Capture the cell that displays the provided text and extract its [x, y] central coordinate. 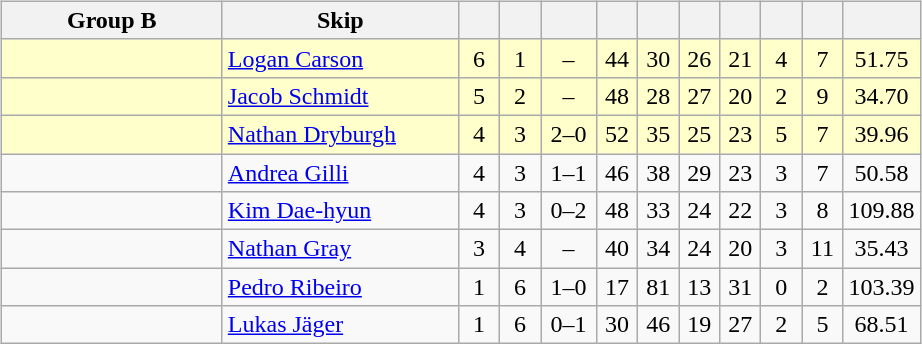
Logan Carson [340, 58]
Jacob Schmidt [340, 96]
1–1 [568, 173]
109.88 [882, 211]
21 [740, 58]
9 [822, 96]
2–0 [568, 134]
13 [700, 287]
40 [618, 249]
Lukas Jäger [340, 325]
35 [658, 134]
35.43 [882, 249]
0–2 [568, 211]
Nathan Gray [340, 249]
Pedro Ribeiro [340, 287]
Andrea Gilli [340, 173]
Kim Dae-hyun [340, 211]
51.75 [882, 58]
1–0 [568, 287]
0 [782, 287]
8 [822, 211]
29 [700, 173]
11 [822, 249]
26 [700, 58]
68.51 [882, 325]
28 [658, 96]
17 [618, 287]
34 [658, 249]
0–1 [568, 325]
39.96 [882, 134]
38 [658, 173]
50.58 [882, 173]
52 [618, 134]
33 [658, 211]
31 [740, 287]
81 [658, 287]
Skip [340, 20]
Group B [112, 20]
22 [740, 211]
Nathan Dryburgh [340, 134]
25 [700, 134]
103.39 [882, 287]
44 [618, 58]
19 [700, 325]
34.70 [882, 96]
